Detect which cell encompasses the target text, then output its (x, y) center coordinate. 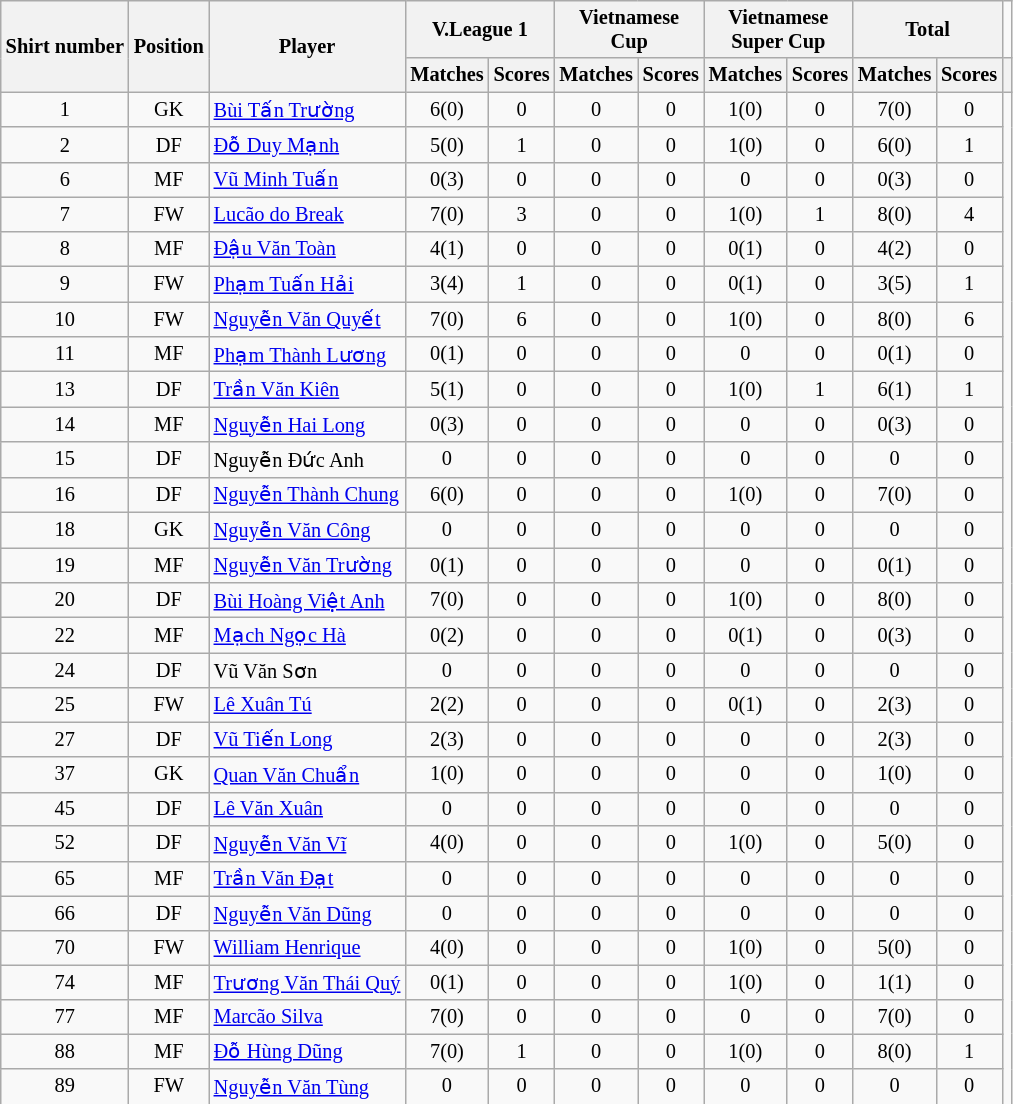
8 (65, 248)
89 (65, 1086)
Trần Văn Kiên (308, 388)
74 (65, 982)
Đỗ Duy Mạnh (308, 144)
1(1) (894, 982)
Nguyễn Thành Chung (308, 494)
Lucão do Break (308, 214)
6(1) (894, 388)
Nguyễn Văn Quyết (308, 318)
88 (65, 1050)
24 (65, 670)
13 (65, 388)
14 (65, 424)
3 (522, 214)
Shirt number (65, 46)
7 (65, 214)
Mạch Ngọc Hà (308, 636)
45 (65, 809)
Phạm Thành Lương (308, 354)
22 (65, 636)
2 (65, 144)
Phạm Tuấn Hải (308, 284)
Bùi Tấn Trường (308, 110)
Vietnamese Cup (630, 29)
V.League 1 (480, 29)
37 (65, 774)
77 (65, 1017)
4(2) (894, 248)
Nguyễn Văn Dũng (308, 914)
Lê Văn Xuân (308, 809)
15 (65, 460)
Trần Văn Đạt (308, 878)
Đỗ Hùng Dũng (308, 1050)
Nguyễn Văn Trường (308, 564)
Lê Xuân Tú (308, 705)
3(5) (894, 284)
Bùi Hoàng Việt Anh (308, 600)
Quan Văn Chuẩn (308, 774)
11 (65, 354)
Vũ Tiến Long (308, 738)
18 (65, 530)
52 (65, 842)
19 (65, 564)
2(2) (446, 705)
Total (928, 29)
Position (169, 46)
William Henrique (308, 948)
Marcão Silva (308, 1017)
27 (65, 738)
Nguyễn Hai Long (308, 424)
20 (65, 600)
25 (65, 705)
Nguyễn Văn Vĩ (308, 842)
70 (65, 948)
Trương Văn Thái Quý (308, 982)
16 (65, 494)
10 (65, 318)
Đậu Văn Toàn (308, 248)
Nguyễn Văn Tùng (308, 1086)
Player (308, 46)
Vũ Văn Sơn (308, 670)
5(1) (446, 388)
4 (969, 214)
Vũ Minh Tuấn (308, 180)
Nguyễn Văn Công (308, 530)
3(4) (446, 284)
4(1) (446, 248)
65 (65, 878)
Nguyễn Đức Anh (308, 460)
0(2) (446, 636)
9 (65, 284)
Vietnamese Super Cup (778, 29)
66 (65, 914)
